Determine the (X, Y) coordinate at the center of the cell enclosing the given text.  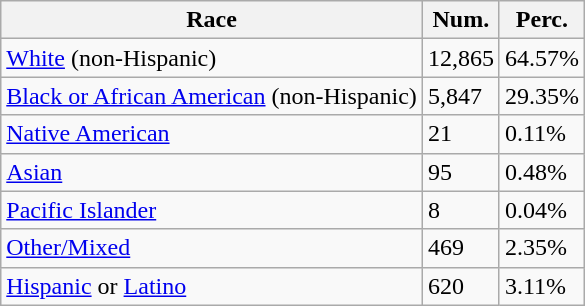
Perc. (542, 20)
95 (460, 172)
Native American (212, 134)
0.11% (542, 134)
Num. (460, 20)
3.11% (542, 286)
29.35% (542, 96)
21 (460, 134)
White (non-Hispanic) (212, 58)
Other/Mixed (212, 248)
Black or African American (non-Hispanic) (212, 96)
5,847 (460, 96)
620 (460, 286)
0.04% (542, 210)
0.48% (542, 172)
Race (212, 20)
Hispanic or Latino (212, 286)
Asian (212, 172)
8 (460, 210)
2.35% (542, 248)
469 (460, 248)
12,865 (460, 58)
64.57% (542, 58)
Pacific Islander (212, 210)
